Search for the cell housing the specified text and yield its (X, Y) center coordinate. 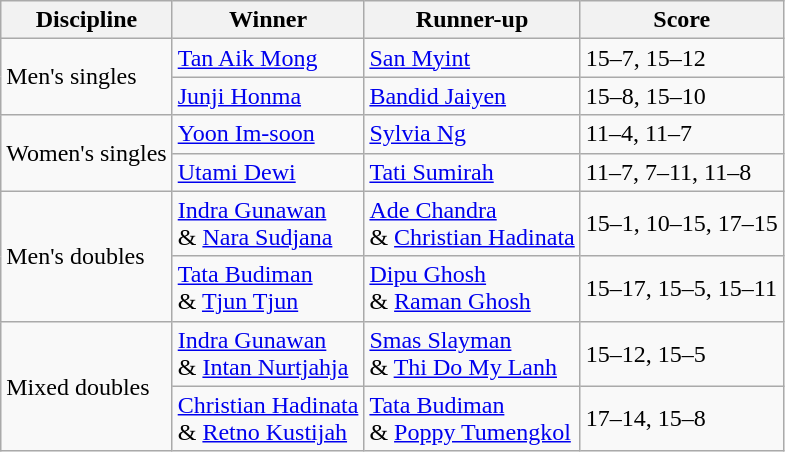
Score (682, 20)
Yoon Im-soon (268, 134)
Women's singles (86, 153)
15–7, 15–12 (682, 58)
Tan Aik Mong (268, 58)
11–7, 7–11, 11–8 (682, 172)
Utami Dewi (268, 172)
Mixed doubles (86, 386)
15–12, 15–5 (682, 354)
Runner-up (472, 20)
San Myint (472, 58)
Tata Budiman & Tjun Tjun (268, 288)
Tati Sumirah (472, 172)
Men's singles (86, 77)
Christian Hadinata & Retno Kustijah (268, 418)
Bandid Jaiyen (472, 96)
Tata Budiman & Poppy Tumengkol (472, 418)
Indra Gunawan & Nara Sudjana (268, 224)
Winner (268, 20)
Ade Chandra & Christian Hadinata (472, 224)
Indra Gunawan & Intan Nurtjahja (268, 354)
15–1, 10–15, 17–15 (682, 224)
Sylvia Ng (472, 134)
15–8, 15–10 (682, 96)
11–4, 11–7 (682, 134)
Men's doubles (86, 256)
Dipu Ghosh & Raman Ghosh (472, 288)
17–14, 15–8 (682, 418)
Discipline (86, 20)
15–17, 15–5, 15–11 (682, 288)
Junji Honma (268, 96)
Smas Slayman & Thi Do My Lanh (472, 354)
